Return the [x, y] coordinate for the center point of the cell that contains the specified text.  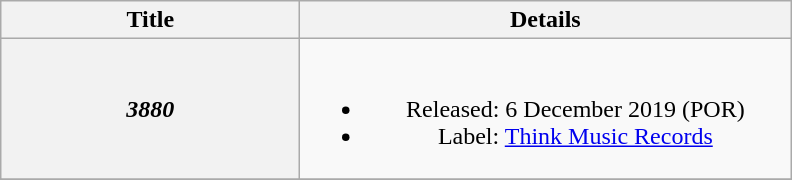
3880 [150, 109]
Title [150, 20]
Released: 6 December 2019 (POR)Label: Think Music Records [546, 109]
Details [546, 20]
